Return [X, Y] of the center of cell containing provided text 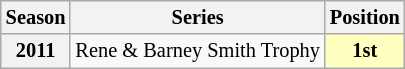
Rene & Barney Smith Trophy [197, 51]
1st [365, 51]
Series [197, 17]
2011 [36, 51]
Position [365, 17]
Season [36, 17]
